Provide the (x, y) coordinate of the cell's center where the given text is located.  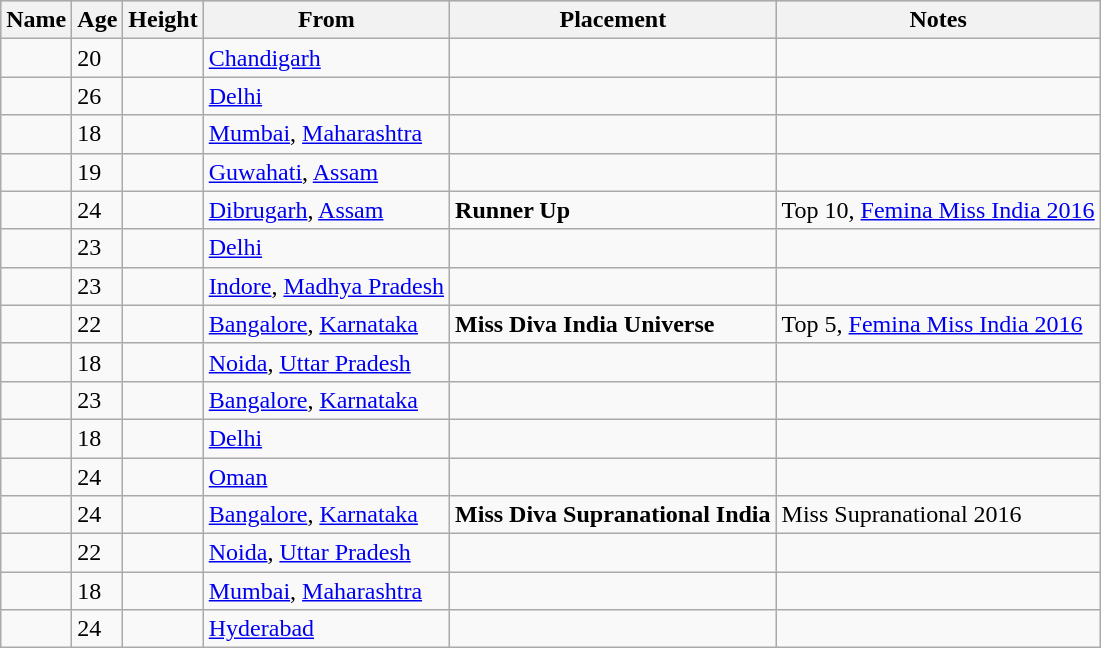
Guwahati, Assam (326, 172)
Hyderabad (326, 629)
20 (98, 58)
Placement (613, 20)
Oman (326, 477)
Top 5, Femina Miss India 2016 (938, 324)
Indore, Madhya Pradesh (326, 286)
Miss Diva India Universe (613, 324)
Notes (938, 20)
19 (98, 172)
Top 10, Femina Miss India 2016 (938, 210)
Dibrugarh, Assam (326, 210)
Age (98, 20)
Runner Up (613, 210)
Chandigarh (326, 58)
26 (98, 96)
Height (163, 20)
From (326, 20)
Miss Supranational 2016 (938, 515)
Miss Diva Supranational India (613, 515)
Name (36, 20)
